Return [X, Y] of the center of cell containing provided text 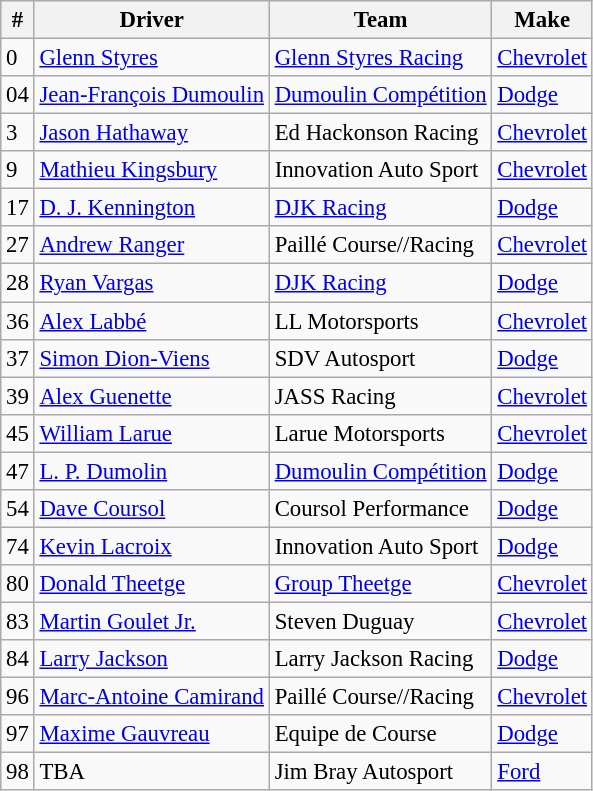
37 [18, 358]
JASS Racing [380, 396]
Maxime Gauvreau [152, 734]
28 [18, 283]
D. J. Kennington [152, 208]
# [18, 20]
Jim Bray Autosport [380, 772]
Team [380, 20]
83 [18, 621]
Glenn Styres Racing [380, 58]
Dave Coursol [152, 509]
Larry Jackson [152, 659]
Make [542, 20]
Jason Hathaway [152, 133]
80 [18, 584]
Equipe de Course [380, 734]
0 [18, 58]
Ryan Vargas [152, 283]
Steven Duguay [380, 621]
Andrew Ranger [152, 245]
9 [18, 170]
Mathieu Kingsbury [152, 170]
Ford [542, 772]
98 [18, 772]
3 [18, 133]
Martin Goulet Jr. [152, 621]
Donald Theetge [152, 584]
27 [18, 245]
Larry Jackson Racing [380, 659]
Ed Hackonson Racing [380, 133]
Simon Dion-Viens [152, 358]
96 [18, 697]
84 [18, 659]
Glenn Styres [152, 58]
Jean-François Dumoulin [152, 95]
TBA [152, 772]
74 [18, 546]
36 [18, 321]
Driver [152, 20]
SDV Autosport [380, 358]
Alex Guenette [152, 396]
L. P. Dumolin [152, 471]
54 [18, 509]
Group Theetge [380, 584]
Larue Motorsports [380, 433]
Kevin Lacroix [152, 546]
LL Motorsports [380, 321]
97 [18, 734]
Marc-Antoine Camirand [152, 697]
Alex Labbé [152, 321]
04 [18, 95]
39 [18, 396]
Coursol Performance [380, 509]
17 [18, 208]
45 [18, 433]
47 [18, 471]
William Larue [152, 433]
